For the text-containing cell, return its midpoint in (x, y) coordinate format. 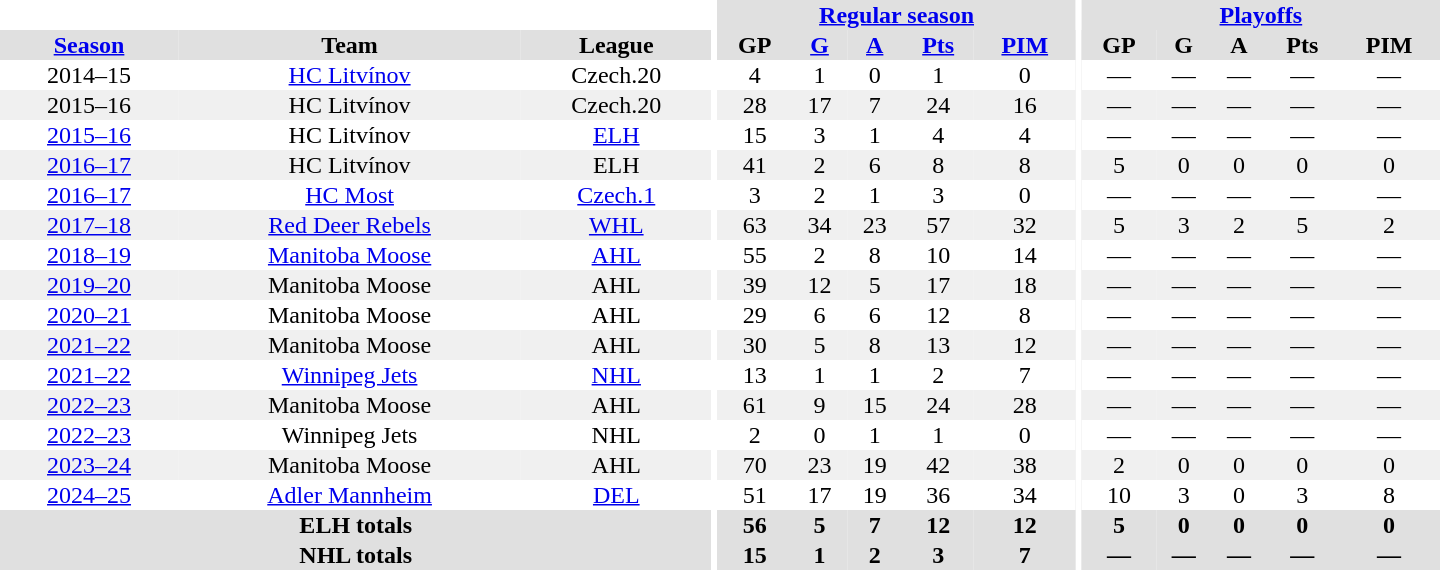
56 (755, 525)
Czech.1 (616, 195)
Regular season (897, 15)
57 (938, 225)
14 (1025, 255)
NHL totals (356, 555)
9 (820, 405)
Playoffs (1261, 15)
16 (1025, 105)
55 (755, 255)
63 (755, 225)
2020–21 (89, 315)
HC Most (350, 195)
WHL (616, 225)
61 (755, 405)
36 (938, 495)
38 (1025, 465)
42 (938, 465)
2018–19 (89, 255)
Season (89, 45)
ELH totals (356, 525)
League (616, 45)
32 (1025, 225)
29 (755, 315)
30 (755, 345)
41 (755, 165)
2014–15 (89, 75)
70 (755, 465)
39 (755, 285)
Adler Mannheim (350, 495)
2023–24 (89, 465)
2019–20 (89, 285)
DEL (616, 495)
51 (755, 495)
18 (1025, 285)
2024–25 (89, 495)
2017–18 (89, 225)
Team (350, 45)
Red Deer Rebels (350, 225)
